Return [x, y] of the center of cell containing provided text 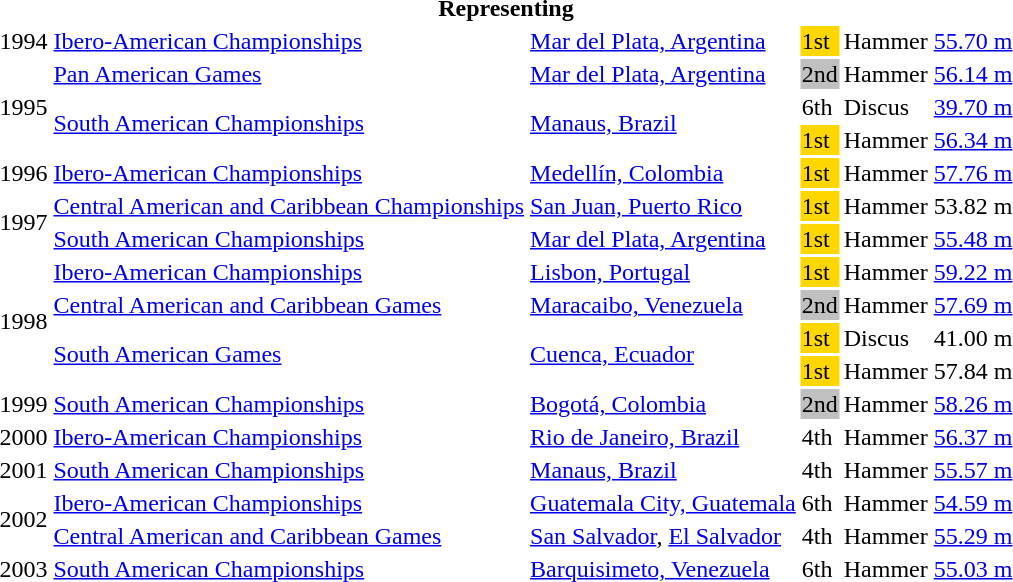
Guatemala City, Guatemala [664, 503]
San Juan, Puerto Rico [664, 206]
Lisbon, Portugal [664, 272]
Central American and Caribbean Championships [289, 206]
Bogotá, Colombia [664, 404]
Cuenca, Ecuador [664, 354]
Pan American Games [289, 74]
San Salvador, El Salvador [664, 536]
Rio de Janeiro, Brazil [664, 437]
Maracaibo, Venezuela [664, 305]
Medellín, Colombia [664, 173]
South American Games [289, 354]
